For the text-containing cell, return its midpoint in [X, Y] coordinate format. 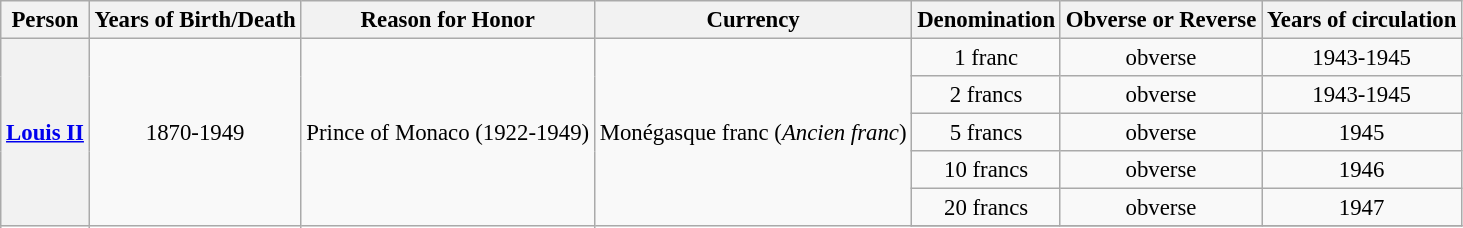
1947 [1362, 208]
Years of Birth/Death [195, 20]
2 francs [986, 95]
1 franc [986, 58]
1946 [1362, 170]
Person [45, 20]
Currency [752, 20]
Years of circulation [1362, 20]
20 francs [986, 208]
Prince of Monaco (1922-1949) [448, 133]
Louis II [45, 133]
1870-1949 [195, 133]
Reason for Honor [448, 20]
Obverse or Reverse [1160, 20]
Monégasque franc (Ancien franc) [752, 133]
1945 [1362, 133]
5 francs [986, 133]
Denomination [986, 20]
10 francs [986, 170]
